For the text-containing cell, return its midpoint in [X, Y] coordinate format. 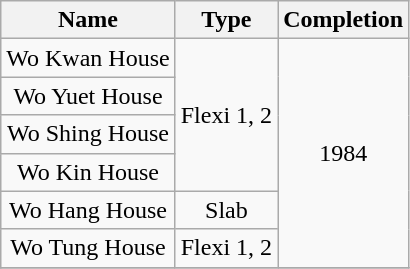
Wo Shing House [88, 134]
Completion [344, 20]
Name [88, 20]
Wo Yuet House [88, 96]
1984 [344, 153]
Type [226, 20]
Wo Hang House [88, 210]
Wo Kwan House [88, 58]
Wo Tung House [88, 248]
Slab [226, 210]
Wo Kin House [88, 172]
